Search for the cell housing the specified text and yield its (X, Y) center coordinate. 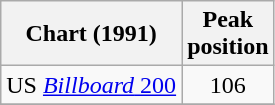
106 (228, 85)
Peakposition (228, 34)
Chart (1991) (92, 34)
US Billboard 200 (92, 85)
